Find where the given text appears and provide that cell's center as [X, Y] coordinate. 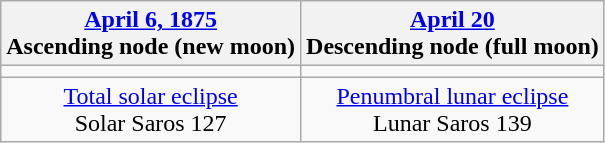
April 6, 1875Ascending node (new moon) [151, 34]
April 20Descending node (full moon) [453, 34]
Total solar eclipseSolar Saros 127 [151, 110]
Penumbral lunar eclipseLunar Saros 139 [453, 110]
